Find where the given text appears and provide that cell's center as (X, Y) coordinate. 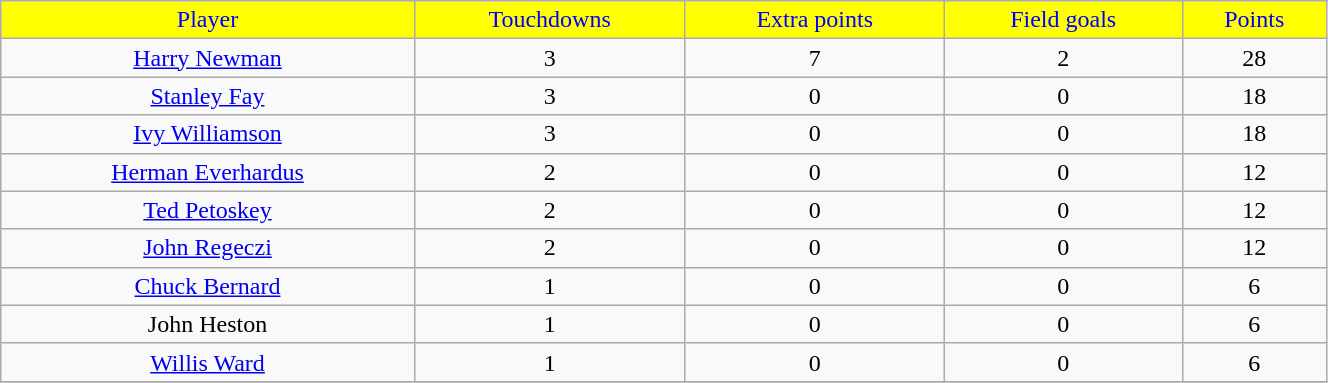
Touchdowns (550, 20)
Stanley Fay (208, 96)
Ivy Williamson (208, 134)
Ted Petoskey (208, 210)
Player (208, 20)
Points (1254, 20)
Field goals (1063, 20)
Harry Newman (208, 58)
Chuck Bernard (208, 286)
7 (814, 58)
John Heston (208, 324)
28 (1254, 58)
Willis Ward (208, 362)
Herman Everhardus (208, 172)
John Regeczi (208, 248)
Extra points (814, 20)
